Extract the (x, y) coordinate from the center of the cell holding the provided text.  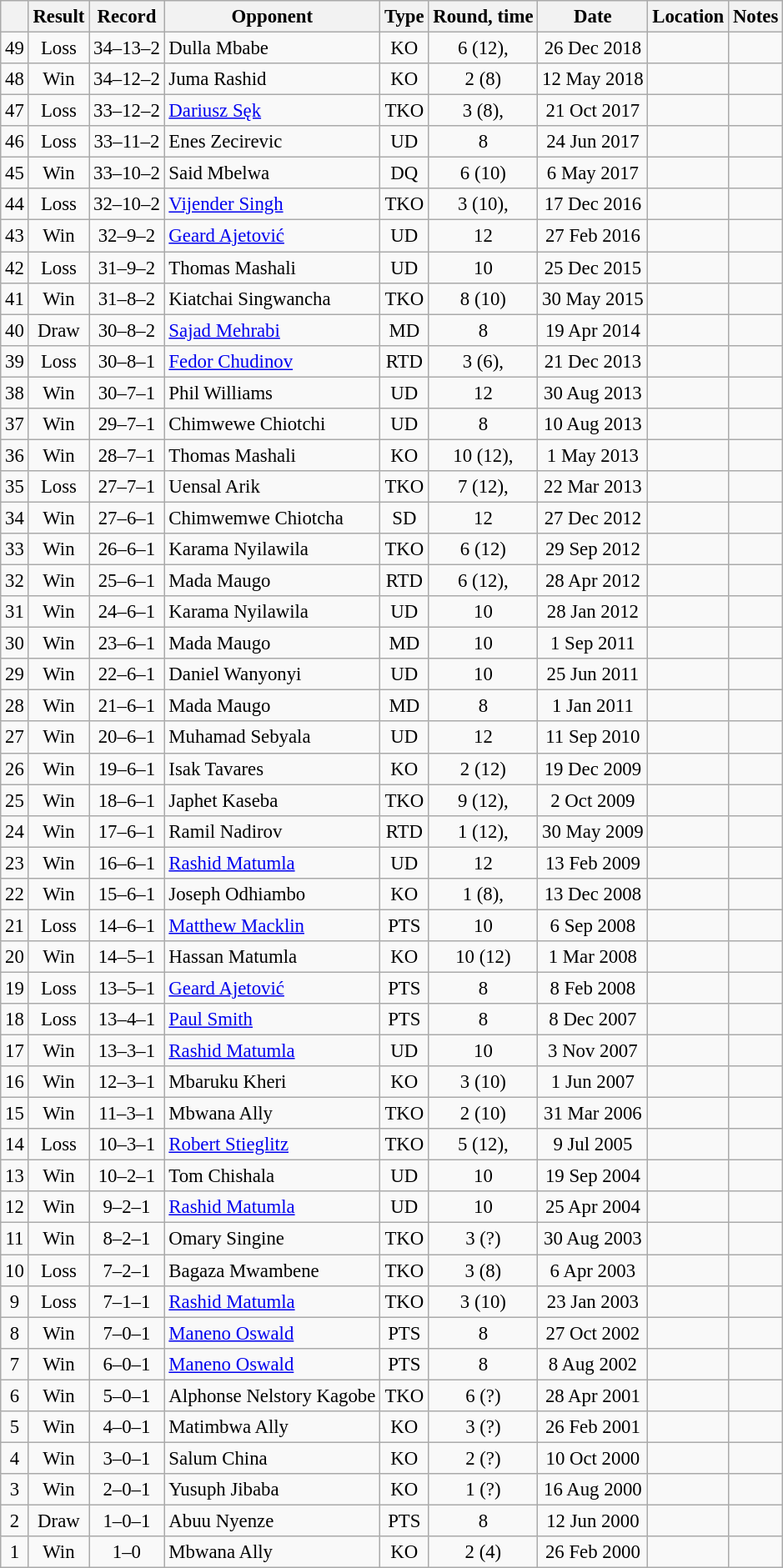
1 Jun 2007 (593, 1082)
6 (10) (484, 173)
17 (15, 1051)
28–7–1 (127, 455)
4–0–1 (127, 1427)
7–0–1 (127, 1333)
34–13–2 (127, 48)
2 (10) (484, 1114)
Said Mbelwa (272, 173)
2 (12) (484, 769)
Salum China (272, 1458)
Date (593, 17)
9 (12), (484, 800)
8–2–1 (127, 1239)
23 (15, 863)
25 (15, 800)
19 Sep 2004 (593, 1176)
3 (8), (484, 111)
13 (15, 1176)
22 Mar 2013 (593, 487)
17–6–1 (127, 831)
Sajad Mehrabi (272, 330)
11 Sep 2010 (593, 738)
20–6–1 (127, 738)
30–8–1 (127, 361)
38 (15, 393)
19–6–1 (127, 769)
7–2–1 (127, 1270)
15 (15, 1114)
17 Dec 2016 (593, 204)
1–0 (127, 1552)
13–3–1 (127, 1051)
46 (15, 142)
9 Jul 2005 (593, 1145)
35 (15, 487)
Matthew Macklin (272, 925)
15–6–1 (127, 894)
32–10–2 (127, 204)
29 Sep 2012 (593, 549)
Opponent (272, 17)
14 (15, 1145)
25 Apr 2004 (593, 1208)
2 Oct 2009 (593, 800)
16 Aug 2000 (593, 1490)
43 (15, 236)
14–6–1 (127, 925)
12 May 2018 (593, 79)
31 Mar 2006 (593, 1114)
2–0–1 (127, 1490)
8 Aug 2002 (593, 1364)
Round, time (484, 17)
32 (15, 581)
20 (15, 957)
6 (15, 1395)
7 (15, 1364)
16–6–1 (127, 863)
18 (15, 1019)
1 (12), (484, 831)
7 (12), (484, 487)
Vijender Singh (272, 204)
6 Apr 2003 (593, 1270)
10 (12) (484, 957)
19 Apr 2014 (593, 330)
13 Dec 2008 (593, 894)
6 (12) (484, 549)
5–0–1 (127, 1395)
21–6–1 (127, 706)
9–2–1 (127, 1208)
Enes Zecirevic (272, 142)
2 (?) (484, 1458)
28 Apr 2012 (593, 581)
Isak Tavares (272, 769)
30 May 2009 (593, 831)
27 (15, 738)
36 (15, 455)
42 (15, 268)
26 Dec 2018 (593, 48)
24 (15, 831)
34 (15, 518)
DQ (404, 173)
Bagaza Mwambene (272, 1270)
3–0–1 (127, 1458)
Uensal Arik (272, 487)
37 (15, 424)
11–3–1 (127, 1114)
3 (8) (484, 1270)
14–5–1 (127, 957)
8 (10) (484, 298)
22 (15, 894)
48 (15, 79)
2 (15, 1520)
13 Feb 2009 (593, 863)
Tom Chishala (272, 1176)
10 Oct 2000 (593, 1458)
30 Aug 2013 (593, 393)
1 May 2013 (593, 455)
Yusuph Jibaba (272, 1490)
1 (?) (484, 1490)
3 (10), (484, 204)
22–6–1 (127, 674)
1 Jan 2011 (593, 706)
21 Oct 2017 (593, 111)
Result (58, 17)
26 Feb 2001 (593, 1427)
27 Oct 2002 (593, 1333)
Fedor Chudinov (272, 361)
Omary Singine (272, 1239)
33 (15, 549)
Hassan Matumla (272, 957)
30–8–2 (127, 330)
Muhamad Sebyala (272, 738)
3 Nov 2007 (593, 1051)
21 (15, 925)
23–6–1 (127, 644)
Ramil Nadirov (272, 831)
3 (6), (484, 361)
18–6–1 (127, 800)
Robert Stieglitz (272, 1145)
13–5–1 (127, 988)
31 (15, 612)
28 Apr 2001 (593, 1395)
23 Jan 2003 (593, 1301)
31–9–2 (127, 268)
Matimbwa Ally (272, 1427)
5 (12), (484, 1145)
Japhet Kaseba (272, 800)
1 (15, 1552)
45 (15, 173)
19 (15, 988)
Kiatchai Singwancha (272, 298)
33–10–2 (127, 173)
27–6–1 (127, 518)
27–7–1 (127, 487)
10–3–1 (127, 1145)
33–12–2 (127, 111)
1 Sep 2011 (593, 644)
Paul Smith (272, 1019)
Alphonse Nelstory Kagobe (272, 1395)
41 (15, 298)
25 Jun 2011 (593, 674)
Chimwewe Chiotchi (272, 424)
24–6–1 (127, 612)
10 Aug 2013 (593, 424)
49 (15, 48)
34–12–2 (127, 79)
Type (404, 17)
26 (15, 769)
25–6–1 (127, 581)
11 (15, 1239)
6 Sep 2008 (593, 925)
8 Feb 2008 (593, 988)
26–6–1 (127, 549)
28 (15, 706)
3 (15, 1490)
27 Feb 2016 (593, 236)
8 Dec 2007 (593, 1019)
1–0–1 (127, 1520)
Phil Williams (272, 393)
30 (15, 644)
19 Dec 2009 (593, 769)
29–7–1 (127, 424)
1 (8), (484, 894)
10 (12), (484, 455)
13–4–1 (127, 1019)
Juma Rashid (272, 79)
Daniel Wanyonyi (272, 674)
30–7–1 (127, 393)
Dariusz Sęk (272, 111)
44 (15, 204)
12–3–1 (127, 1082)
Record (127, 17)
16 (15, 1082)
24 Jun 2017 (593, 142)
31–8–2 (127, 298)
6 May 2017 (593, 173)
7–1–1 (127, 1301)
Abuu Nyenze (272, 1520)
Dulla Mbabe (272, 48)
30 May 2015 (593, 298)
SD (404, 518)
32–9–2 (127, 236)
12 Jun 2000 (593, 1520)
33–11–2 (127, 142)
30 Aug 2003 (593, 1239)
5 (15, 1427)
39 (15, 361)
28 Jan 2012 (593, 612)
21 Dec 2013 (593, 361)
2 (4) (484, 1552)
27 Dec 2012 (593, 518)
40 (15, 330)
Location (689, 17)
2 (8) (484, 79)
6 (?) (484, 1395)
Mbaruku Kheri (272, 1082)
6–0–1 (127, 1364)
4 (15, 1458)
29 (15, 674)
9 (15, 1301)
Chimwemwe Chiotcha (272, 518)
Notes (755, 17)
1 Mar 2008 (593, 957)
26 Feb 2000 (593, 1552)
10–2–1 (127, 1176)
47 (15, 111)
25 Dec 2015 (593, 268)
Joseph Odhiambo (272, 894)
